Find where the given text appears and provide that cell's center as (x, y) coordinate. 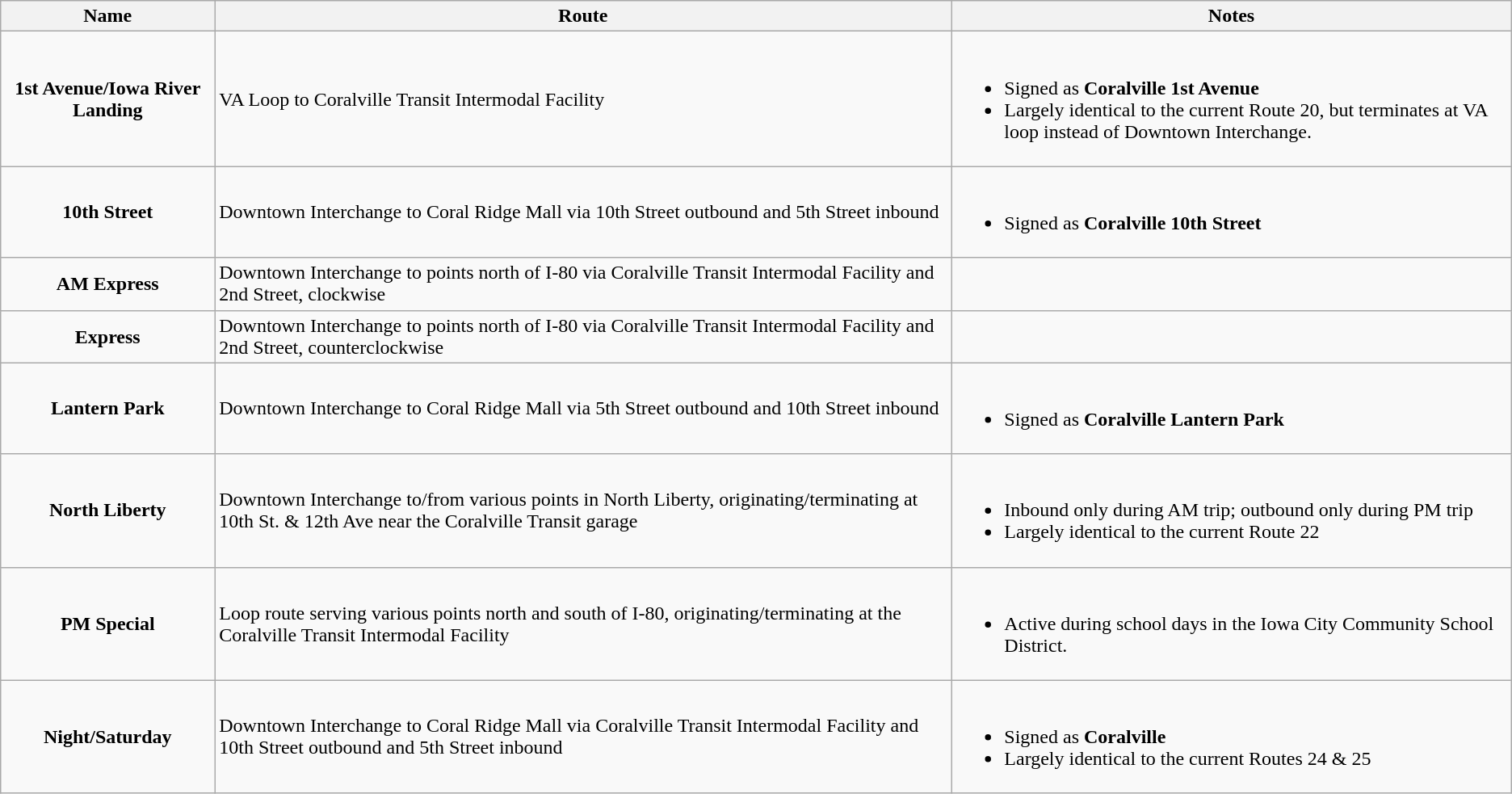
Name (108, 16)
Active during school days in the Iowa City Community School District. (1231, 624)
Downtown Interchange to/from various points in North Liberty, originating/terminating at 10th St. & 12th Ave near the Coralville Transit garage (583, 510)
North Liberty (108, 510)
Signed as Coralville 10th Street (1231, 212)
Downtown Interchange to points north of I-80 via Coralville Transit Intermodal Facility and 2nd Street, counterclockwise (583, 336)
VA Loop to Coralville Transit Intermodal Facility (583, 99)
Downtown Interchange to Coral Ridge Mall via 10th Street outbound and 5th Street inbound (583, 212)
Lantern Park (108, 409)
Notes (1231, 16)
Downtown Interchange to points north of I-80 via Coralville Transit Intermodal Facility and 2nd Street, clockwise (583, 284)
Signed as CoralvilleLargely identical to the current Routes 24 & 25 (1231, 737)
Loop route serving various points north and south of I-80, originating/terminating at the Coralville Transit Intermodal Facility (583, 624)
AM Express (108, 284)
Downtown Interchange to Coral Ridge Mall via 5th Street outbound and 10th Street inbound (583, 409)
Route (583, 16)
Express (108, 336)
Signed as Coralville 1st AvenueLargely identical to the current Route 20, but terminates at VA loop instead of Downtown Interchange. (1231, 99)
Signed as Coralville Lantern Park (1231, 409)
Night/Saturday (108, 737)
1st Avenue/Iowa River Landing (108, 99)
Downtown Interchange to Coral Ridge Mall via Coralville Transit Intermodal Facility and 10th Street outbound and 5th Street inbound (583, 737)
Inbound only during AM trip; outbound only during PM tripLargely identical to the current Route 22 (1231, 510)
PM Special (108, 624)
10th Street (108, 212)
